Find where the given text appears and provide that cell's center as (X, Y) coordinate. 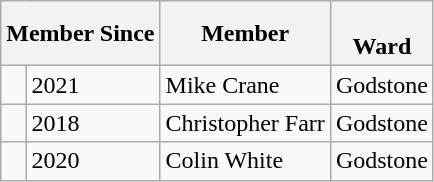
Member (245, 34)
2018 (93, 123)
Mike Crane (245, 85)
2020 (93, 161)
Ward (382, 34)
Colin White (245, 161)
2021 (93, 85)
Member Since (80, 34)
Christopher Farr (245, 123)
